Return the (X, Y) coordinate for the center point of the cell that contains the specified text.  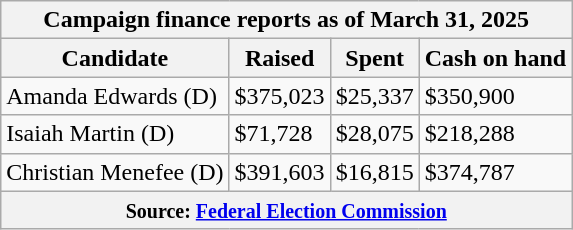
$218,288 (495, 134)
Isaiah Martin (D) (115, 134)
$374,787 (495, 172)
$71,728 (280, 134)
$28,075 (374, 134)
$350,900 (495, 96)
$25,337 (374, 96)
Spent (374, 58)
Campaign finance reports as of March 31, 2025 (286, 20)
Source: Federal Election Commission (286, 210)
Cash on hand (495, 58)
$391,603 (280, 172)
$375,023 (280, 96)
Raised (280, 58)
Candidate (115, 58)
Christian Menefee (D) (115, 172)
$16,815 (374, 172)
Amanda Edwards (D) (115, 96)
